Determine the [X, Y] coordinate at the center of the cell enclosing the given text.  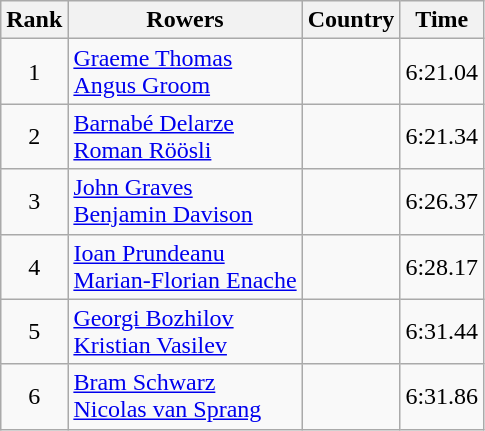
2 [34, 136]
John GravesBenjamin Davison [185, 202]
Country [351, 20]
1 [34, 72]
6:21.04 [442, 72]
Georgi BozhilovKristian Vasilev [185, 332]
Bram SchwarzNicolas van Sprang [185, 396]
Barnabé DelarzeRoman Röösli [185, 136]
6:21.34 [442, 136]
Rowers [185, 20]
Time [442, 20]
6:31.86 [442, 396]
3 [34, 202]
Graeme ThomasAngus Groom [185, 72]
4 [34, 266]
6:31.44 [442, 332]
Ioan PrundeanuMarian-Florian Enache [185, 266]
5 [34, 332]
6:26.37 [442, 202]
Rank [34, 20]
6:28.17 [442, 266]
6 [34, 396]
